Output the (X, Y) coordinate of the center of the cell containing the given text.  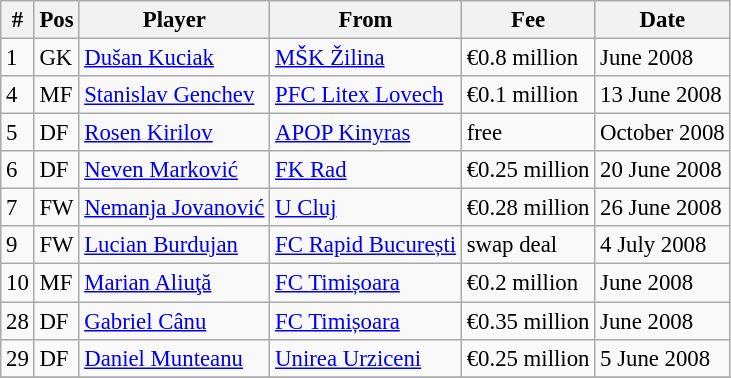
29 (18, 358)
Neven Marković (174, 170)
MŠK Žilina (366, 58)
Dušan Kuciak (174, 58)
free (528, 133)
Daniel Munteanu (174, 358)
13 June 2008 (662, 95)
4 (18, 95)
Unirea Urziceni (366, 358)
Nemanja Jovanović (174, 208)
Player (174, 20)
Gabriel Cânu (174, 321)
# (18, 20)
APOP Kinyras (366, 133)
Stanislav Genchev (174, 95)
Marian Aliuţă (174, 283)
10 (18, 283)
October 2008 (662, 133)
From (366, 20)
Date (662, 20)
swap deal (528, 245)
FC Rapid București (366, 245)
Pos (56, 20)
9 (18, 245)
€0.1 million (528, 95)
GK (56, 58)
PFC Litex Lovech (366, 95)
€0.8 million (528, 58)
U Cluj (366, 208)
Rosen Kirilov (174, 133)
28 (18, 321)
5 (18, 133)
1 (18, 58)
26 June 2008 (662, 208)
FK Rad (366, 170)
4 July 2008 (662, 245)
Lucian Burdujan (174, 245)
20 June 2008 (662, 170)
€0.2 million (528, 283)
7 (18, 208)
5 June 2008 (662, 358)
6 (18, 170)
€0.28 million (528, 208)
Fee (528, 20)
€0.35 million (528, 321)
